Return (x, y) of the center of cell containing provided text 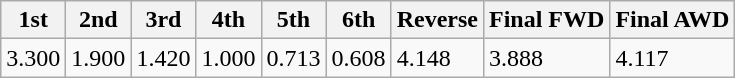
Reverse (437, 20)
4.148 (437, 58)
1.420 (164, 58)
4.117 (672, 58)
Final AWD (672, 20)
0.713 (294, 58)
0.608 (358, 58)
6th (358, 20)
3.888 (546, 58)
1st (34, 20)
4th (228, 20)
5th (294, 20)
3.300 (34, 58)
Final FWD (546, 20)
2nd (98, 20)
1.900 (98, 58)
1.000 (228, 58)
3rd (164, 20)
